Locate the cell with the specified text and output its [x, y] center coordinate. 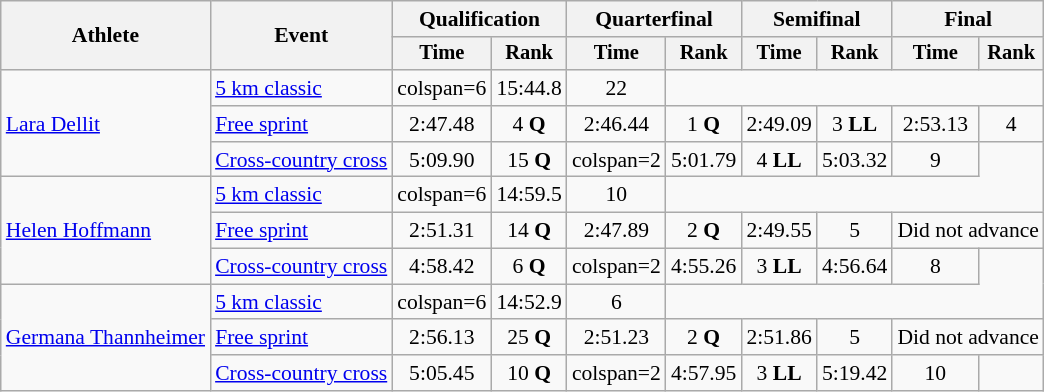
2:47.89 [616, 231]
4 LL [778, 160]
Semifinal [816, 19]
5:05.45 [442, 373]
2:53.13 [935, 124]
4 [1011, 124]
15 Q [528, 160]
9 [935, 160]
Lara Dellit [106, 124]
2:46.44 [616, 124]
14 Q [528, 231]
2:49.55 [778, 231]
2:49.09 [778, 124]
14:59.5 [528, 195]
Qualification [480, 19]
25 Q [528, 338]
Quarterfinal [654, 19]
4:56.64 [854, 267]
2:47.48 [442, 124]
4:57.95 [704, 373]
5:03.32 [854, 160]
2:51.31 [442, 231]
2:56.13 [442, 338]
5:09.90 [442, 160]
4 Q [528, 124]
Athlete [106, 36]
6 Q [528, 267]
Germana Thannheimer [106, 338]
4:58.42 [442, 267]
6 [616, 302]
Event [301, 36]
22 [616, 88]
5:19.42 [854, 373]
10 Q [528, 373]
Helen Hoffmann [106, 230]
2:51.86 [778, 338]
14:52.9 [528, 302]
4:55.26 [704, 267]
15:44.8 [528, 88]
8 [935, 267]
Final [968, 19]
5:01.79 [704, 160]
1 Q [704, 124]
2:51.23 [616, 338]
